For the text-containing cell, return its midpoint in [X, Y] coordinate format. 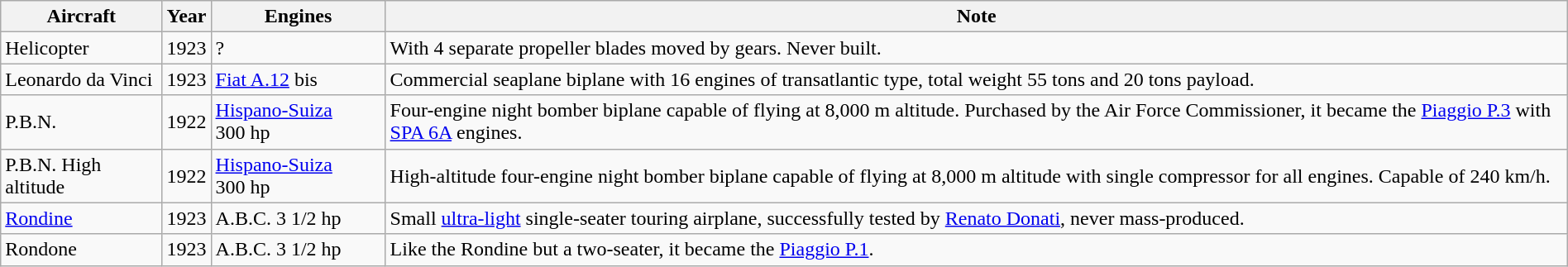
Small ultra-light single-seater touring airplane, successfully tested by Renato Donati, never mass-produced. [976, 218]
Rondine [81, 218]
Engines [298, 17]
Leonardo da Vinci [81, 79]
Aircraft [81, 17]
Note [976, 17]
Helicopter [81, 48]
Like the Rondine but a two-seater, it became the Piaggio P.1. [976, 250]
Rondone [81, 250]
High-altitude four-engine night bomber biplane capable of flying at 8,000 m altitude with single compressor for all engines. Capable of 240 km/h. [976, 175]
P.B.N. [81, 122]
Commercial seaplane biplane with 16 engines of transatlantic type, total weight 55 tons and 20 tons payload. [976, 79]
? [298, 48]
With 4 separate propeller blades moved by gears. Never built. [976, 48]
Fiat A.12 bis [298, 79]
Year [187, 17]
P.B.N. High altitude [81, 175]
